Provide the (x, y) coordinate of the cell's center where the given text is located.  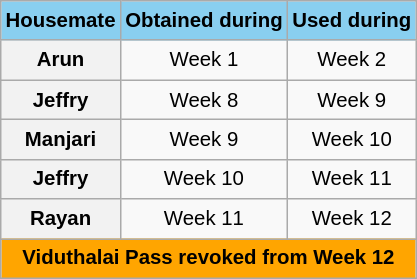
Week 8 (204, 100)
Week 2 (352, 60)
Viduthalai Pass revoked from Week 12 (208, 258)
Used during (352, 20)
Rayan (61, 219)
Week 12 (352, 219)
Week 1 (204, 60)
Arun (61, 60)
Housemate (61, 20)
Manjari (61, 139)
Obtained during (204, 20)
